Scan for the cell matching the given text and deliver its [x, y] coordinate at center. 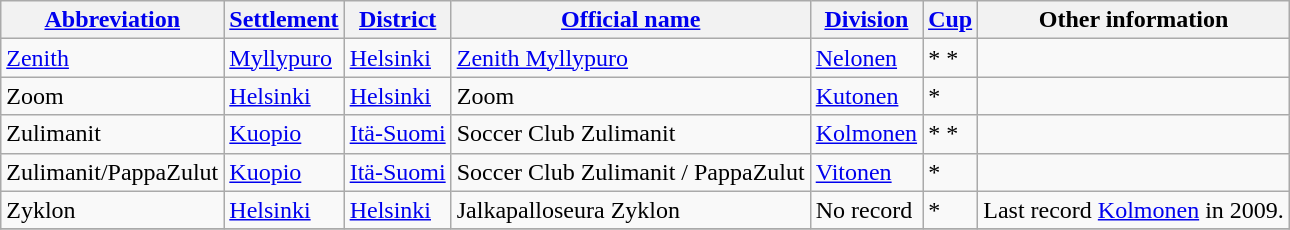
District [398, 20]
Nelonen [866, 58]
Other information [1134, 20]
Zenith [112, 58]
Zenith Myllypuro [630, 58]
Vitonen [866, 172]
Soccer Club Zulimanit / PappaZulut [630, 172]
Abbreviation [112, 20]
Jalkapalloseura Zyklon [630, 210]
Soccer Club Zulimanit [630, 134]
Official name [630, 20]
Kutonen [866, 96]
Settlement [284, 20]
No record [866, 210]
Zyklon [112, 210]
Zulimanit/PappaZulut [112, 172]
Kolmonen [866, 134]
Division [866, 20]
Last record Kolmonen in 2009. [1134, 210]
Zulimanit [112, 134]
Cup [950, 20]
Myllypuro [284, 58]
